Identify which cell holds the provided text, then report its (x, y) central coordinate. 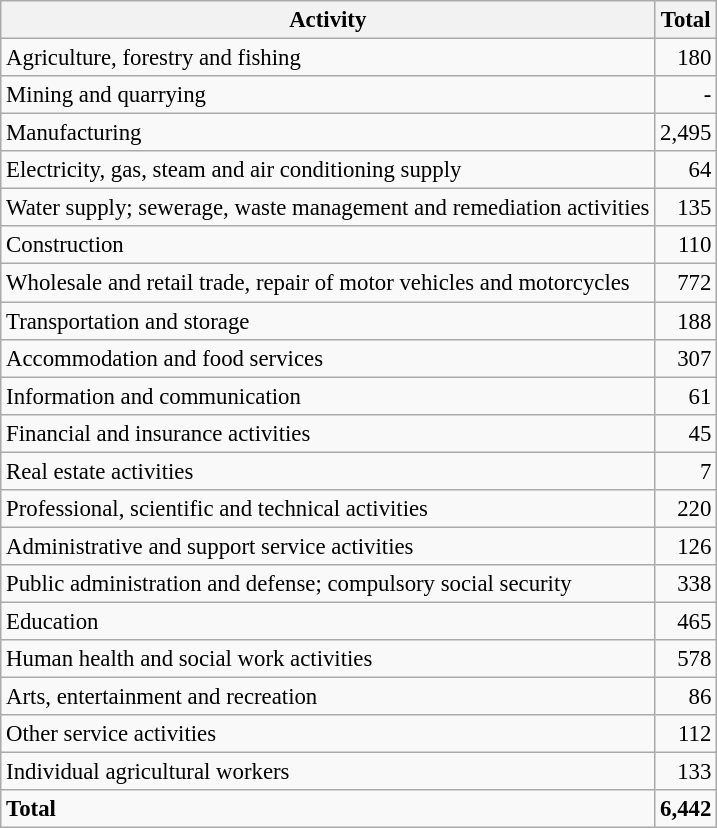
Public administration and defense; compulsory social security (328, 584)
Electricity, gas, steam and air conditioning supply (328, 170)
307 (686, 358)
Administrative and support service activities (328, 546)
Human health and social work activities (328, 659)
Manufacturing (328, 133)
338 (686, 584)
133 (686, 772)
Activity (328, 20)
188 (686, 321)
112 (686, 734)
Mining and quarrying (328, 95)
Education (328, 621)
Information and communication (328, 396)
Financial and insurance activities (328, 433)
2,495 (686, 133)
Water supply; sewerage, waste management and remediation activities (328, 208)
135 (686, 208)
6,442 (686, 809)
Wholesale and retail trade, repair of motor vehicles and motorcycles (328, 283)
126 (686, 546)
Agriculture, forestry and fishing (328, 58)
45 (686, 433)
61 (686, 396)
772 (686, 283)
7 (686, 471)
Individual agricultural workers (328, 772)
86 (686, 697)
465 (686, 621)
180 (686, 58)
578 (686, 659)
- (686, 95)
220 (686, 509)
110 (686, 245)
Construction (328, 245)
Accommodation and food services (328, 358)
64 (686, 170)
Professional, scientific and technical activities (328, 509)
Real estate activities (328, 471)
Arts, entertainment and recreation (328, 697)
Transportation and storage (328, 321)
Other service activities (328, 734)
